Search for the cell housing the specified text and yield its [x, y] center coordinate. 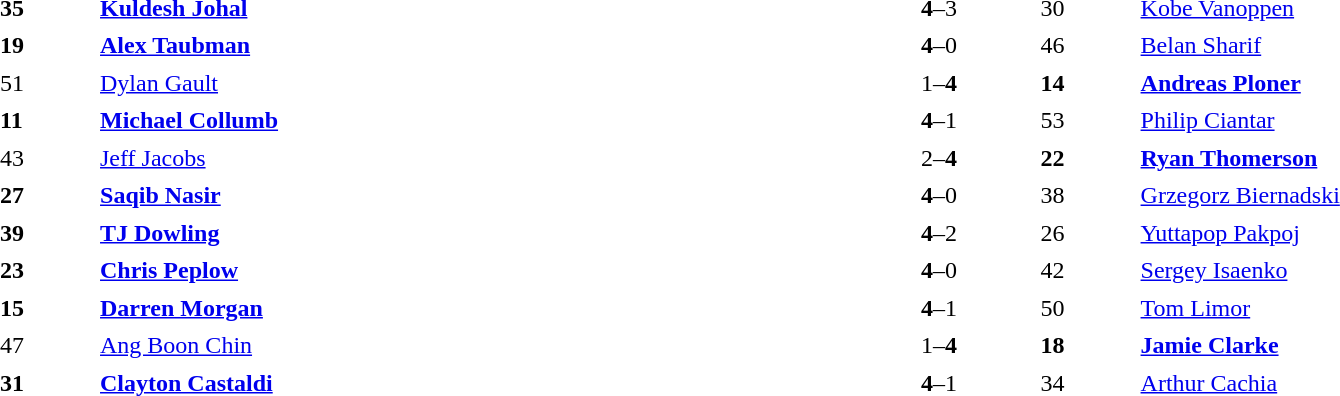
Chris Peplow [469, 271]
Saqib Nasir [469, 195]
50 [1086, 308]
22 [1086, 158]
42 [1086, 271]
38 [1086, 195]
Jeff Jacobs [469, 158]
TJ Dowling [469, 233]
Alex Taubman [469, 45]
18 [1086, 345]
Darren Morgan [469, 308]
Ang Boon Chin [469, 345]
46 [1086, 45]
4–2 [938, 233]
26 [1086, 233]
14 [1086, 83]
Dylan Gault [469, 83]
2–4 [938, 158]
Michael Collumb [469, 121]
53 [1086, 121]
